From the cell containing the given text, extract its center point as (X, Y) coordinate. 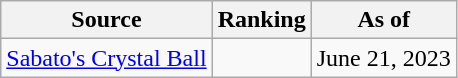
Source (106, 20)
June 21, 2023 (384, 58)
Ranking (262, 20)
Sabato's Crystal Ball (106, 58)
As of (384, 20)
